Return [x, y] of the center of cell containing provided text 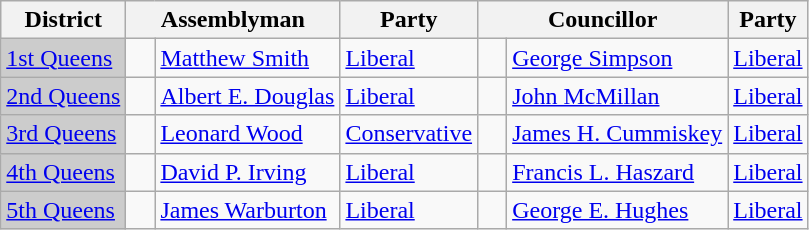
Assemblyman [233, 20]
Leonard Wood [248, 134]
2nd Queens [64, 96]
James Warburton [248, 210]
Francis L. Haszard [618, 172]
3rd Queens [64, 134]
Councillor [603, 20]
David P. Irving [248, 172]
District [64, 20]
John McMillan [618, 96]
George Simpson [618, 58]
Albert E. Douglas [248, 96]
4th Queens [64, 172]
James H. Cummiskey [618, 134]
Conservative [409, 134]
Matthew Smith [248, 58]
1st Queens [64, 58]
George E. Hughes [618, 210]
5th Queens [64, 210]
